Determine the (X, Y) coordinate at the center of the cell enclosing the given text.  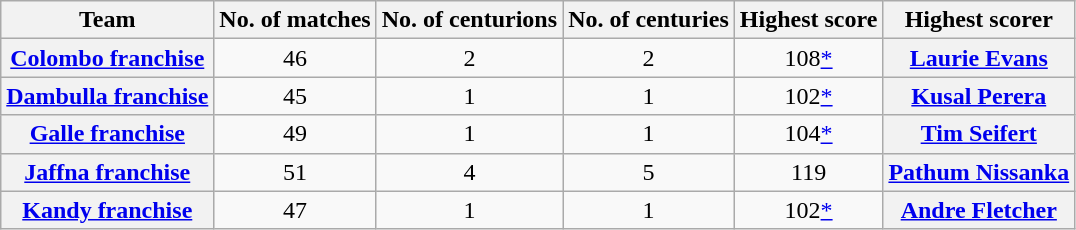
No. of centurions (469, 20)
Galle franchise (108, 134)
Highest scorer (979, 20)
Andre Fletcher (979, 210)
46 (295, 58)
No. of centuries (649, 20)
108* (808, 58)
Kusal Perera (979, 96)
Team (108, 20)
Laurie Evans (979, 58)
119 (808, 172)
No. of matches (295, 20)
Highest score (808, 20)
4 (469, 172)
45 (295, 96)
47 (295, 210)
104* (808, 134)
Dambulla franchise (108, 96)
49 (295, 134)
Kandy franchise (108, 210)
Pathum Nissanka (979, 172)
Tim Seifert (979, 134)
Jaffna franchise (108, 172)
51 (295, 172)
Colombo franchise (108, 58)
5 (649, 172)
